For the text-containing cell, return its midpoint in [x, y] coordinate format. 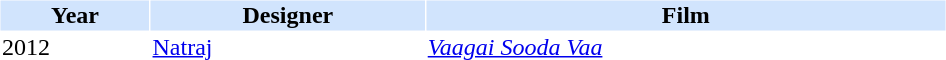
Year [74, 15]
Film [686, 15]
Designer [288, 15]
